Detect which cell encompasses the target text, then output its (x, y) center coordinate. 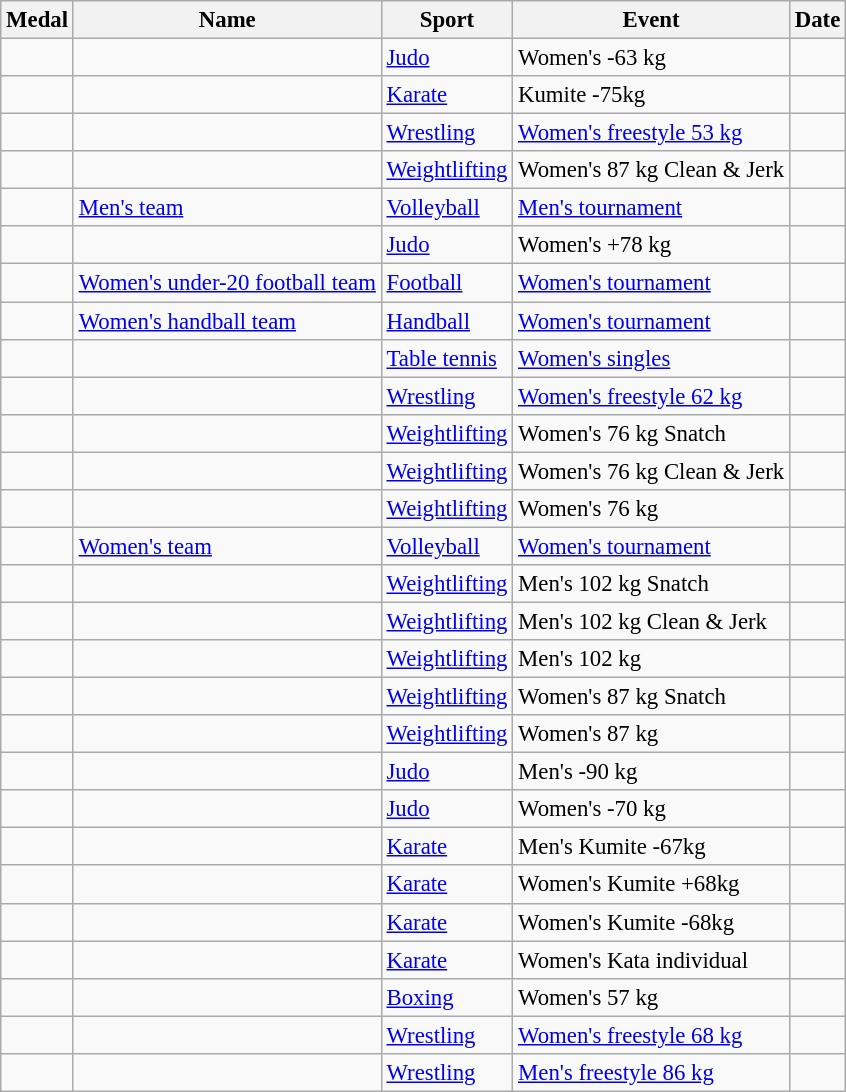
Women's Kumite -68kg (652, 922)
Men's tournament (652, 208)
Women's Kata individual (652, 960)
Name (227, 20)
Women's freestyle 53 kg (652, 133)
Women's 76 kg Snatch (652, 433)
Women's 57 kg (652, 997)
Women's freestyle 62 kg (652, 396)
Women's under-20 football team (227, 283)
Men's -90 kg (652, 772)
Date (817, 20)
Women's team (227, 546)
Men's 102 kg Snatch (652, 584)
Women's -63 kg (652, 58)
Women's -70 kg (652, 809)
Women's handball team (227, 321)
Women's Kumite +68kg (652, 885)
Table tennis (447, 358)
Women's +78 kg (652, 245)
Medal (38, 20)
Men's freestyle 86 kg (652, 1073)
Kumite -75kg (652, 95)
Football (447, 283)
Women's 76 kg Clean & Jerk (652, 471)
Handball (447, 321)
Sport (447, 20)
Men's 102 kg Clean & Jerk (652, 621)
Women's 87 kg Snatch (652, 697)
Women's singles (652, 358)
Women's 87 kg (652, 734)
Women's 76 kg (652, 509)
Event (652, 20)
Women's 87 kg Clean & Jerk (652, 170)
Boxing (447, 997)
Men's Kumite -67kg (652, 847)
Men's 102 kg (652, 659)
Women's freestyle 68 kg (652, 1035)
Men's team (227, 208)
